Return [x, y] of the center of cell containing provided text 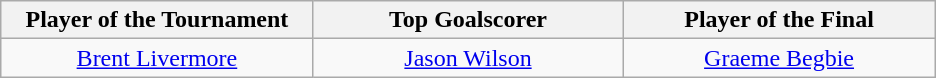
Graeme Begbie [780, 58]
Jason Wilson [468, 58]
Top Goalscorer [468, 20]
Player of the Final [780, 20]
Player of the Tournament [156, 20]
Brent Livermore [156, 58]
